Extract the (x, y) coordinate from the center of the cell holding the provided text.  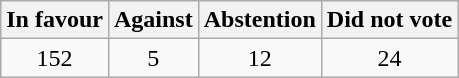
24 (389, 58)
Abstention (260, 20)
5 (153, 58)
In favour (55, 20)
Against (153, 20)
Did not vote (389, 20)
12 (260, 58)
152 (55, 58)
